Output the [x, y] coordinate of the center of the cell containing the given text.  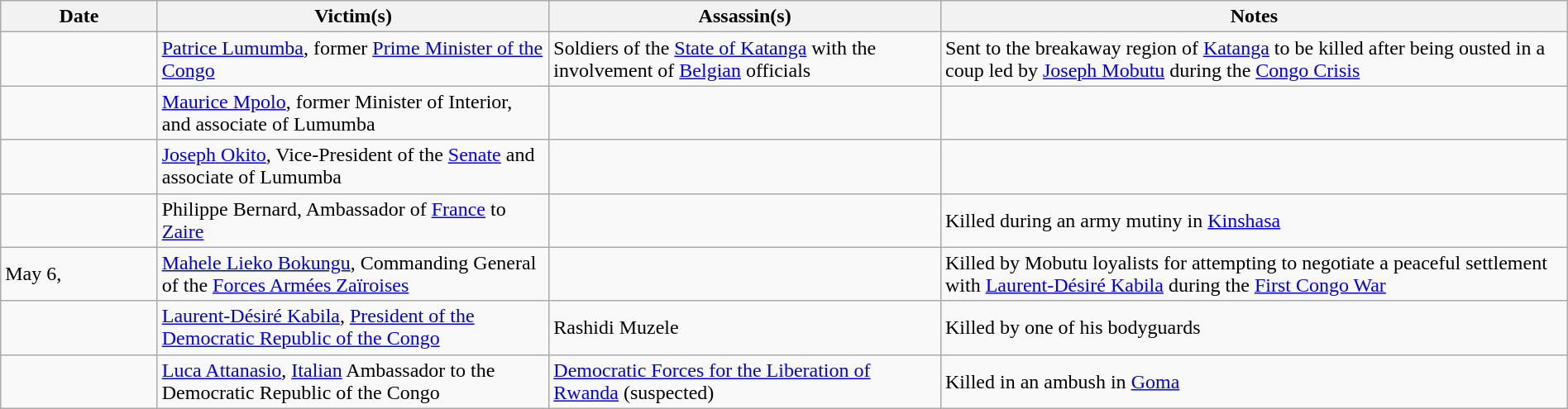
Victim(s) [353, 17]
Date [79, 17]
Joseph Okito, Vice-President of the Senate and associate of Lumumba [353, 167]
Rashidi Muzele [745, 327]
Killed by Mobutu loyalists for attempting to negotiate a peaceful settlement with Laurent-Désiré Kabila during the First Congo War [1254, 274]
Killed by one of his bodyguards [1254, 327]
Assassin(s) [745, 17]
Killed in an ambush in Goma [1254, 382]
Luca Attanasio, Italian Ambassador to the Democratic Republic of the Congo [353, 382]
Patrice Lumumba, former Prime Minister of the Congo [353, 59]
Killed during an army mutiny in Kinshasa [1254, 220]
Sent to the breakaway region of Katanga to be killed after being ousted in a coup led by Joseph Mobutu during the Congo Crisis [1254, 59]
Maurice Mpolo, former Minister of Interior, and associate of Lumumba [353, 112]
Mahele Lieko Bokungu, Commanding General of the Forces Armées Zaïroises [353, 274]
May 6, [79, 274]
Democratic Forces for the Liberation of Rwanda (suspected) [745, 382]
Notes [1254, 17]
Laurent-Désiré Kabila, President of the Democratic Republic of the Congo [353, 327]
Soldiers of the State of Katanga with the involvement of Belgian officials [745, 59]
Philippe Bernard, Ambassador of France to Zaire [353, 220]
